From the cell containing the given text, extract its center point as [x, y] coordinate. 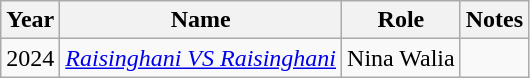
Nina Walia [402, 58]
Name [201, 20]
Raisinghani VS Raisinghani [201, 58]
Notes [494, 20]
Role [402, 20]
2024 [30, 58]
Year [30, 20]
